Identify which cell holds the provided text, then report its (x, y) central coordinate. 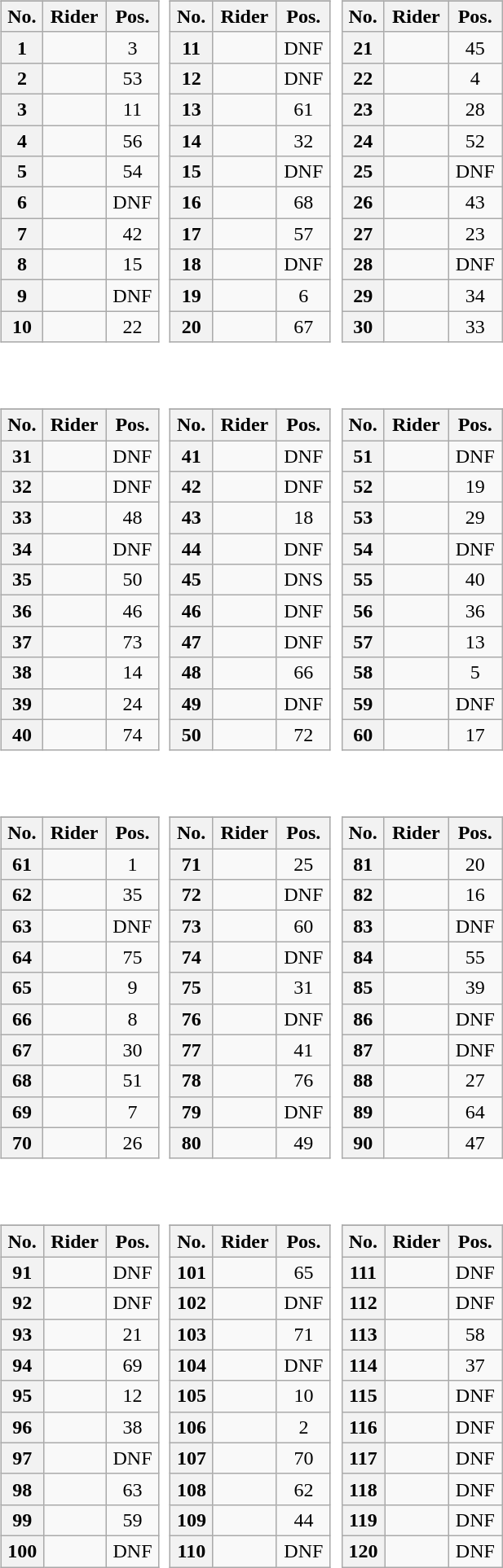
101 (192, 1272)
97 (22, 1458)
77 (192, 1050)
113 (364, 1334)
118 (364, 1489)
103 (192, 1334)
79 (192, 1112)
106 (192, 1427)
104 (192, 1365)
105 (192, 1396)
81 (363, 864)
119 (364, 1520)
100 (22, 1551)
112 (364, 1303)
110 (192, 1551)
92 (22, 1303)
90 (363, 1143)
93 (22, 1334)
115 (364, 1396)
86 (363, 1019)
82 (363, 895)
116 (364, 1427)
87 (363, 1050)
84 (363, 957)
120 (364, 1551)
111 (364, 1272)
94 (22, 1365)
108 (192, 1489)
89 (363, 1112)
80 (192, 1143)
83 (363, 926)
99 (22, 1520)
95 (22, 1396)
88 (363, 1081)
109 (192, 1520)
78 (192, 1081)
DNS (303, 580)
102 (192, 1303)
91 (22, 1272)
114 (364, 1365)
98 (22, 1489)
117 (364, 1458)
107 (192, 1458)
No. Rider Pos. 41 DNF 42 DNF 43 18 44 DNF 45 DNS 46 DNF 47 DNF 48 66 49 DNF 50 72 (253, 569)
85 (363, 988)
96 (22, 1427)
No. Rider Pos. 71 25 72 DNF 73 60 74 DNF 75 31 76 DNF 77 41 78 76 79 DNF 80 49 (253, 977)
